Scan for the cell matching the given text and deliver its [X, Y] coordinate at center. 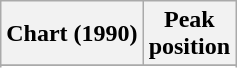
Peakposition [189, 34]
Chart (1990) [72, 34]
